Detect which cell encompasses the target text, then output its (X, Y) center coordinate. 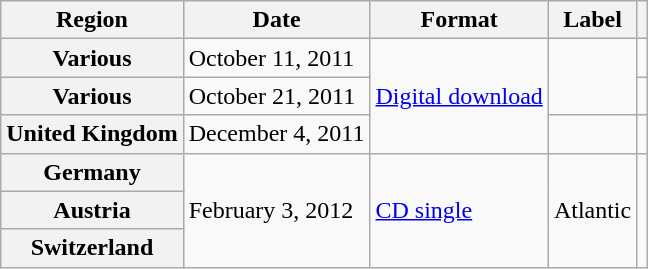
Label (592, 20)
Region (92, 20)
October 21, 2011 (276, 96)
United Kingdom (92, 134)
Germany (92, 172)
February 3, 2012 (276, 210)
Switzerland (92, 248)
October 11, 2011 (276, 58)
Atlantic (592, 210)
CD single (459, 210)
Date (276, 20)
Austria (92, 210)
December 4, 2011 (276, 134)
Digital download (459, 96)
Format (459, 20)
